Extract the (X, Y) coordinate from the center of the cell holding the provided text.  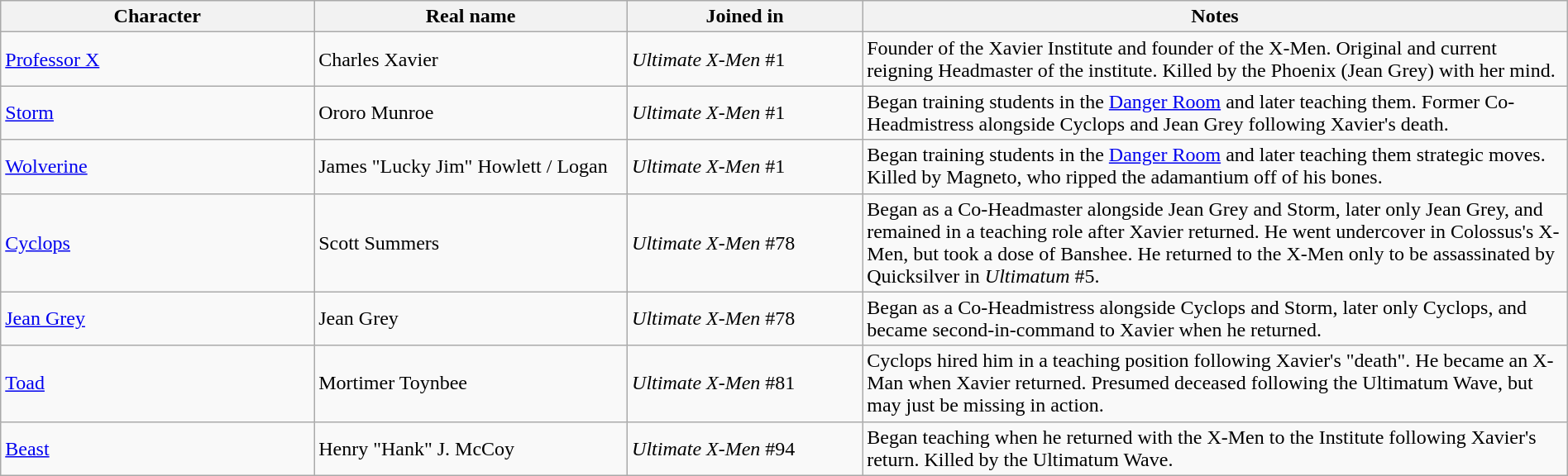
Cyclops (157, 243)
Scott Summers (471, 243)
Character (157, 17)
Wolverine (157, 167)
Storm (157, 112)
Professor X (157, 59)
Notes (1216, 17)
Ororo Munroe (471, 112)
Charles Xavier (471, 59)
Toad (157, 383)
Began training students in the Danger Room and later teaching them strategic moves. Killed by Magneto, who ripped the adamantium off of his bones. (1216, 167)
Beast (157, 448)
Ultimate X-Men #81 (745, 383)
Joined in (745, 17)
Began teaching when he returned with the X-Men to the Institute following Xavier's return. Killed by the Ultimatum Wave. (1216, 448)
Henry "Hank" J. McCoy (471, 448)
Ultimate X-Men #94 (745, 448)
Began training students in the Danger Room and later teaching them. Former Co-Headmistress alongside Cyclops and Jean Grey following Xavier's death. (1216, 112)
Real name (471, 17)
Began as a Co-Headmistress alongside Cyclops and Storm, later only Cyclops, and became second-in-command to Xavier when he returned. (1216, 319)
James "Lucky Jim" Howlett / Logan (471, 167)
Mortimer Toynbee (471, 383)
